From the cell containing the given text, extract its center point as (X, Y) coordinate. 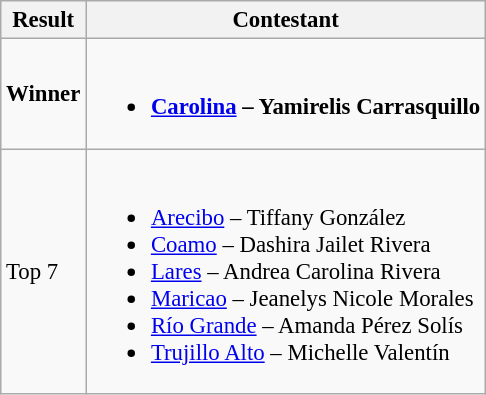
Top 7 (44, 272)
Result (44, 20)
Contestant (286, 20)
Carolina – Yamirelis Carrasquillo (286, 94)
Winner (44, 94)
